Return the [x, y] coordinate for the center point of the cell that contains the specified text.  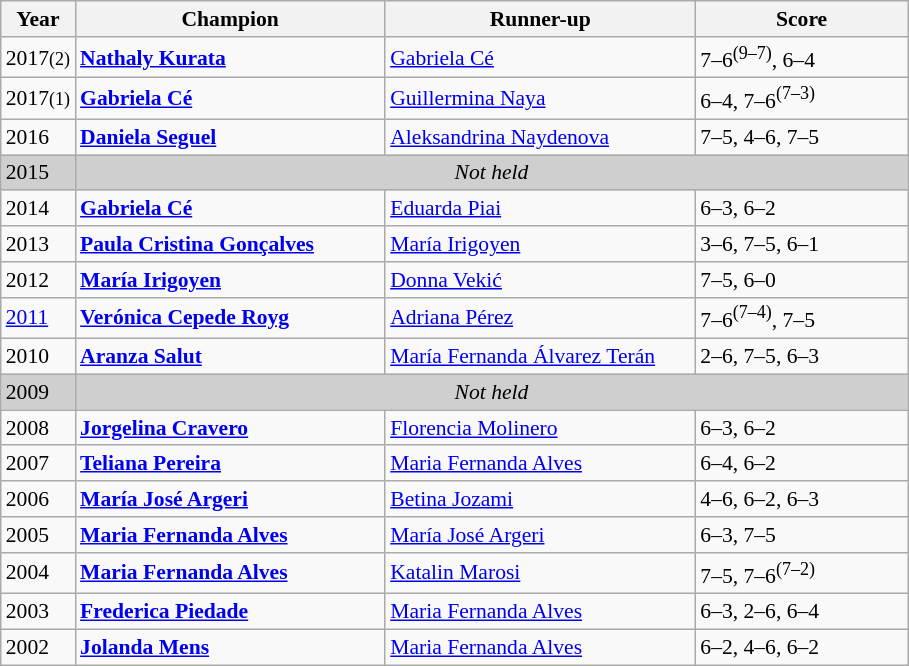
María Fernanda Álvarez Terán [540, 357]
Nathaly Kurata [230, 58]
2008 [38, 428]
Adriana Pérez [540, 318]
6–2, 4–6, 6–2 [802, 648]
6–4, 7–6(7–3) [802, 98]
Aranza Salut [230, 357]
Daniela Seguel [230, 137]
Jorgelina Cravero [230, 428]
Frederica Piedade [230, 612]
7–6(7–4), 7–5 [802, 318]
6–3, 2–6, 6–4 [802, 612]
2016 [38, 137]
Donna Vekić [540, 280]
3–6, 7–5, 6–1 [802, 244]
2006 [38, 499]
2–6, 7–5, 6–3 [802, 357]
2005 [38, 535]
Betina Jozami [540, 499]
2014 [38, 209]
Aleksandrina Naydenova [540, 137]
6–4, 6–2 [802, 464]
2013 [38, 244]
2002 [38, 648]
2010 [38, 357]
Guillermina Naya [540, 98]
7–5, 7–6(7–2) [802, 574]
Eduarda Piai [540, 209]
2003 [38, 612]
2017(1) [38, 98]
7–5, 4–6, 7–5 [802, 137]
7–6(9–7), 6–4 [802, 58]
Florencia Molinero [540, 428]
4–6, 6–2, 6–3 [802, 499]
2004 [38, 574]
2017(2) [38, 58]
Champion [230, 19]
2007 [38, 464]
Score [802, 19]
Runner-up [540, 19]
2009 [38, 392]
Teliana Pereira [230, 464]
Jolanda Mens [230, 648]
Year [38, 19]
2015 [38, 173]
7–5, 6–0 [802, 280]
Verónica Cepede Royg [230, 318]
6–3, 7–5 [802, 535]
2011 [38, 318]
Paula Cristina Gonçalves [230, 244]
Katalin Marosi [540, 574]
2012 [38, 280]
